Locate the cell with the specified text and output its [X, Y] center coordinate. 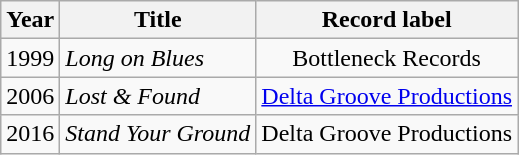
Record label [387, 20]
2006 [30, 96]
2016 [30, 134]
Bottleneck Records [387, 58]
Title [158, 20]
Year [30, 20]
1999 [30, 58]
Lost & Found [158, 96]
Long on Blues [158, 58]
Stand Your Ground [158, 134]
